Pinpoint the cell where the given text exists, returning its [X, Y] midpoint coordinate. 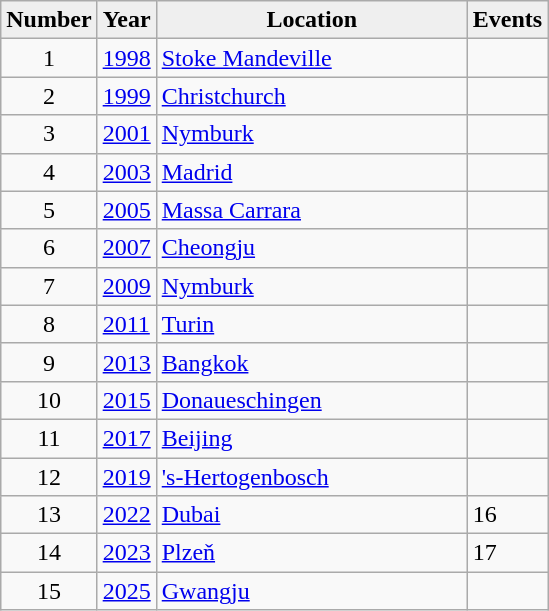
2001 [126, 134]
8 [49, 324]
Stoke Mandeville [312, 58]
Events [507, 20]
12 [49, 477]
10 [49, 400]
Gwangju [312, 591]
11 [49, 438]
Turin [312, 324]
's-Hertogenbosch [312, 477]
2 [49, 96]
2003 [126, 172]
2025 [126, 591]
Madrid [312, 172]
2015 [126, 400]
Year [126, 20]
17 [507, 553]
2023 [126, 553]
2009 [126, 286]
6 [49, 248]
4 [49, 172]
7 [49, 286]
2011 [126, 324]
Plzeň [312, 553]
2022 [126, 515]
Dubai [312, 515]
2013 [126, 362]
Bangkok [312, 362]
Number [49, 20]
Cheongju [312, 248]
13 [49, 515]
2019 [126, 477]
2017 [126, 438]
Christchurch [312, 96]
1 [49, 58]
15 [49, 591]
14 [49, 553]
5 [49, 210]
1999 [126, 96]
16 [507, 515]
Location [312, 20]
Donaueschingen [312, 400]
2007 [126, 248]
Beijing [312, 438]
2005 [126, 210]
9 [49, 362]
Massa Carrara [312, 210]
1998 [126, 58]
3 [49, 134]
